Find where the given text appears and provide that cell's center as (X, Y) coordinate. 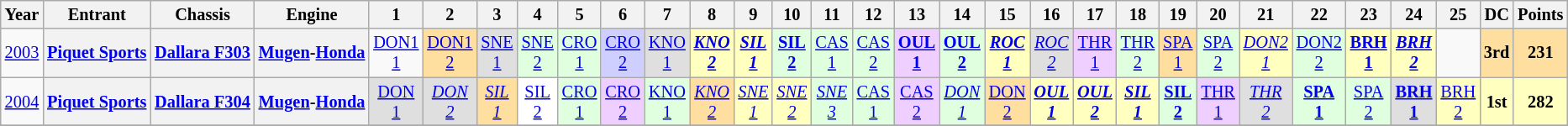
DC (1497, 14)
6 (623, 14)
Chassis (202, 14)
19 (1178, 14)
17 (1095, 14)
ROC1 (1008, 53)
Points (1540, 14)
DON21 (1265, 53)
DON12 (450, 53)
3 (497, 14)
Dallara F303 (202, 53)
SNE3 (832, 102)
DON22 (1319, 53)
9 (753, 14)
DON11 (396, 53)
11 (832, 14)
14 (962, 14)
231 (1540, 53)
282 (1540, 102)
3rd (1497, 53)
Dallara F304 (202, 102)
25 (1458, 14)
18 (1138, 14)
20 (1218, 14)
2004 (22, 102)
8 (713, 14)
ROC2 (1052, 53)
16 (1052, 14)
1st (1497, 102)
12 (874, 14)
23 (1369, 14)
24 (1414, 14)
22 (1319, 14)
Engine (313, 14)
5 (580, 14)
2003 (22, 53)
4 (538, 14)
21 (1265, 14)
15 (1008, 14)
10 (792, 14)
1 (396, 14)
7 (667, 14)
Year (22, 14)
2 (450, 14)
Entrant (97, 14)
13 (917, 14)
